Identify which cell holds the provided text, then report its (X, Y) central coordinate. 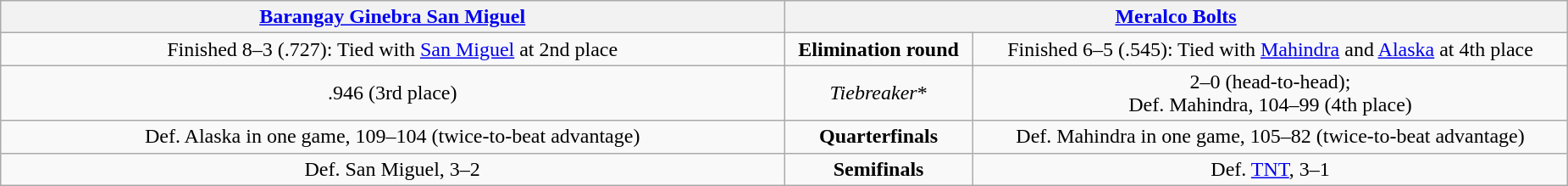
.946 (3rd place) (393, 93)
Def. Alaska in one game, 109–104 (twice-to-beat advantage) (393, 137)
Semifinals (879, 169)
Meralco Bolts (1176, 17)
Elimination round (879, 49)
Tiebreaker* (879, 93)
Def. Mahindra in one game, 105–82 (twice-to-beat advantage) (1271, 137)
Finished 6–5 (.545): Tied with Mahindra and Alaska at 4th place (1271, 49)
Quarterfinals (879, 137)
Def. TNT, 3–1 (1271, 169)
Barangay Ginebra San Miguel (393, 17)
Finished 8–3 (.727): Tied with San Miguel at 2nd place (393, 49)
2–0 (head-to-head);Def. Mahindra, 104–99 (4th place) (1271, 93)
Def. San Miguel, 3–2 (393, 169)
